Return [X, Y] of the center of cell containing provided text 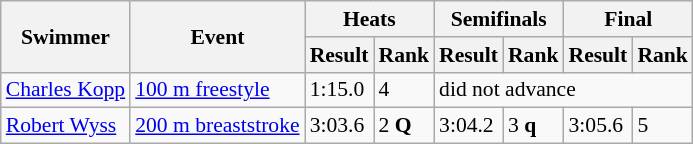
100 m freestyle [217, 90]
3:03.6 [340, 126]
Heats [370, 19]
5 [662, 126]
200 m breaststroke [217, 126]
4 [404, 90]
1:15.0 [340, 90]
Charles Kopp [66, 90]
Semifinals [498, 19]
2 Q [404, 126]
did not advance [564, 90]
Swimmer [66, 36]
Robert Wyss [66, 126]
3 q [534, 126]
3:04.2 [468, 126]
Event [217, 36]
3:05.6 [598, 126]
Final [628, 19]
